Find where the given text appears and provide that cell's center as (x, y) coordinate. 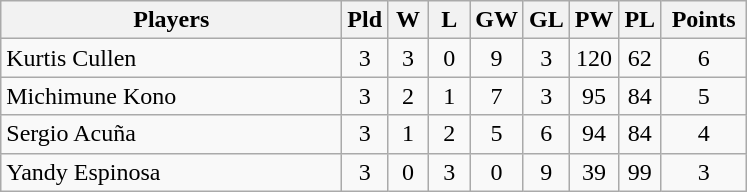
99 (640, 172)
Yandy Espinosa (172, 172)
95 (594, 96)
Michimune Kono (172, 96)
39 (594, 172)
Pld (365, 20)
Sergio Acuña (172, 134)
Kurtis Cullen (172, 58)
94 (594, 134)
62 (640, 58)
W (408, 20)
Points (704, 20)
Players (172, 20)
4 (704, 134)
GW (497, 20)
7 (497, 96)
GL (546, 20)
120 (594, 58)
PL (640, 20)
PW (594, 20)
L (450, 20)
